Extract the (x, y) coordinate from the center of the cell holding the provided text.  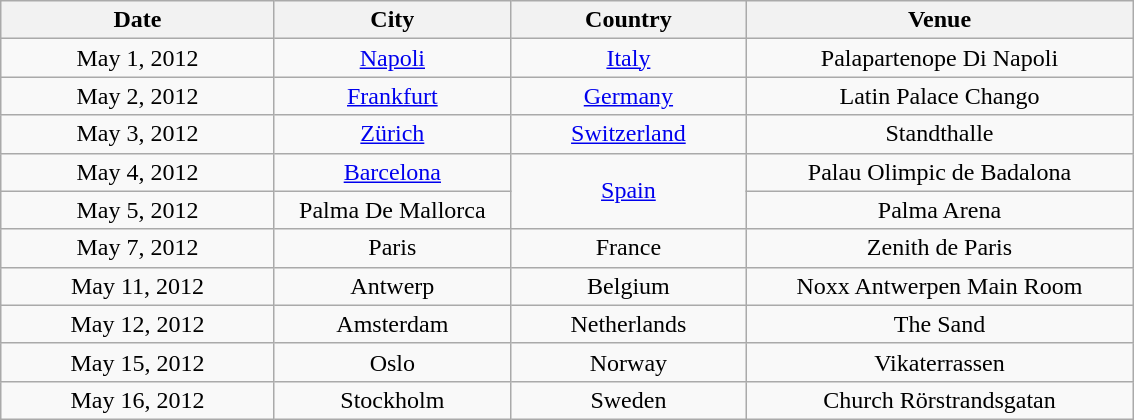
Palma De Mallorca (392, 210)
Sweden (628, 400)
May 12, 2012 (138, 324)
Venue (939, 20)
Paris (392, 248)
City (392, 20)
Belgium (628, 286)
Italy (628, 58)
May 16, 2012 (138, 400)
Frankfurt (392, 96)
Napoli (392, 58)
Palapartenope Di Napoli (939, 58)
Latin Palace Chango (939, 96)
May 2, 2012 (138, 96)
Stockholm (392, 400)
May 15, 2012 (138, 362)
The Sand (939, 324)
Palma Arena (939, 210)
May 4, 2012 (138, 172)
May 1, 2012 (138, 58)
Oslo (392, 362)
Germany (628, 96)
Zürich (392, 134)
Amsterdam (392, 324)
Zenith de Paris (939, 248)
France (628, 248)
Switzerland (628, 134)
Church Rörstrandsgatan (939, 400)
Antwerp (392, 286)
Date (138, 20)
Vikaterrassen (939, 362)
May 5, 2012 (138, 210)
Palau Olimpic de Badalona (939, 172)
Standthalle (939, 134)
Netherlands (628, 324)
May 3, 2012 (138, 134)
May 7, 2012 (138, 248)
Spain (628, 191)
Noxx Antwerpen Main Room (939, 286)
Norway (628, 362)
Country (628, 20)
May 11, 2012 (138, 286)
Barcelona (392, 172)
